Extract the (X, Y) coordinate from the center of the cell holding the provided text.  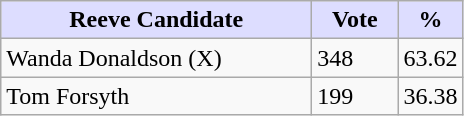
Tom Forsyth (156, 96)
Reeve Candidate (156, 20)
348 (355, 58)
Wanda Donaldson (X) (156, 58)
Vote (355, 20)
63.62 (430, 58)
199 (355, 96)
36.38 (430, 96)
% (430, 20)
